Capture the cell that displays the provided text and extract its [x, y] central coordinate. 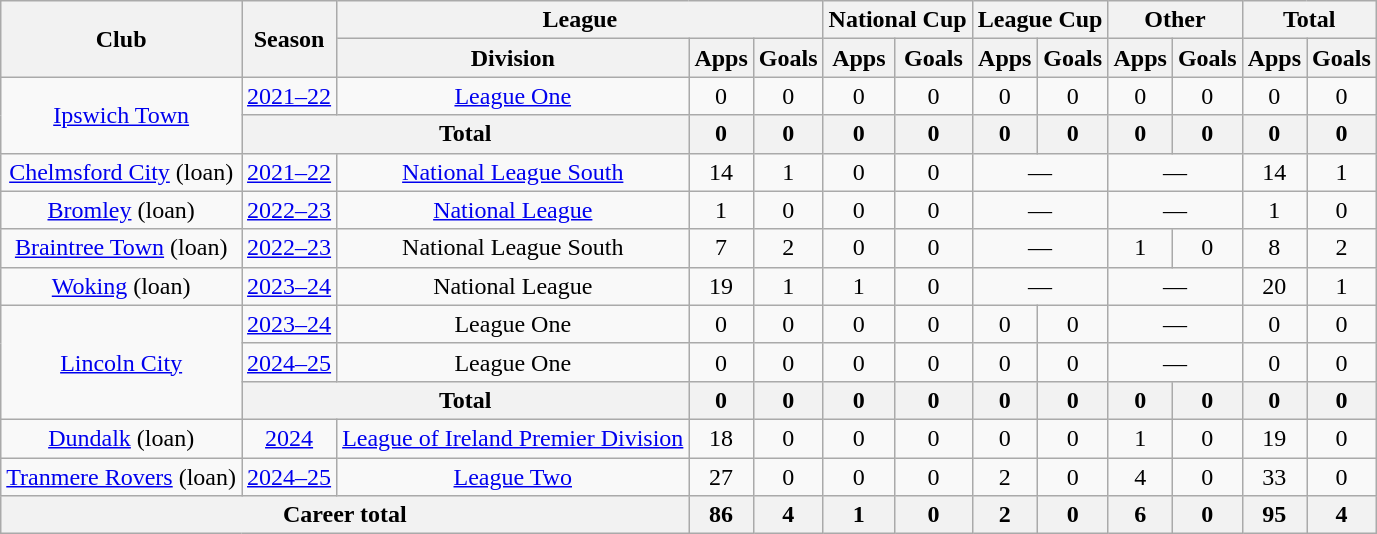
National Cup [898, 20]
18 [721, 438]
Lincoln City [122, 362]
7 [721, 248]
League Cup [1040, 20]
Ipswich Town [122, 115]
Chelmsford City (loan) [122, 172]
27 [721, 477]
86 [721, 515]
Woking (loan) [122, 286]
2024 [290, 438]
Division [513, 58]
Other [1175, 20]
6 [1140, 515]
Tranmere Rovers (loan) [122, 477]
League of Ireland Premier Division [513, 438]
20 [1274, 286]
Season [290, 39]
Bromley (loan) [122, 210]
League Two [513, 477]
33 [1274, 477]
Career total [345, 515]
8 [1274, 248]
Dundalk (loan) [122, 438]
Club [122, 39]
Braintree Town (loan) [122, 248]
League [580, 20]
95 [1274, 515]
